Determine the [X, Y] coordinate at the center of the cell enclosing the given text.  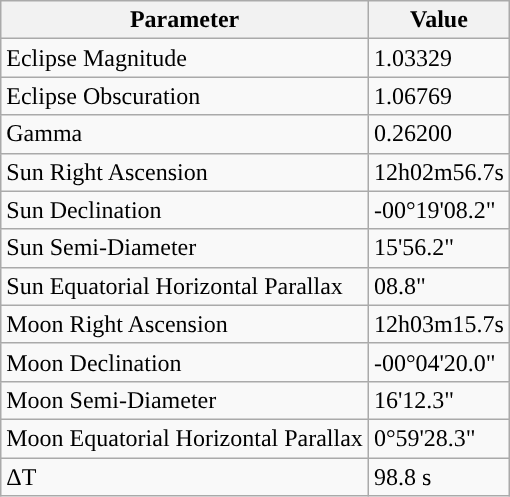
Sun Semi-Diameter [185, 248]
1.06769 [438, 96]
Sun Declination [185, 210]
ΔT [185, 477]
Moon Semi-Diameter [185, 400]
Gamma [185, 134]
0°59'28.3" [438, 438]
12h02m56.7s [438, 172]
Eclipse Magnitude [185, 58]
98.8 s [438, 477]
12h03m15.7s [438, 324]
15'56.2" [438, 248]
-00°19'08.2" [438, 210]
Sun Equatorial Horizontal Parallax [185, 286]
Parameter [185, 20]
-00°04'20.0" [438, 362]
Sun Right Ascension [185, 172]
Moon Declination [185, 362]
08.8" [438, 286]
Eclipse Obscuration [185, 96]
0.26200 [438, 134]
Moon Equatorial Horizontal Parallax [185, 438]
1.03329 [438, 58]
16'12.3" [438, 400]
Value [438, 20]
Moon Right Ascension [185, 324]
